For the text-containing cell, return its midpoint in (x, y) coordinate format. 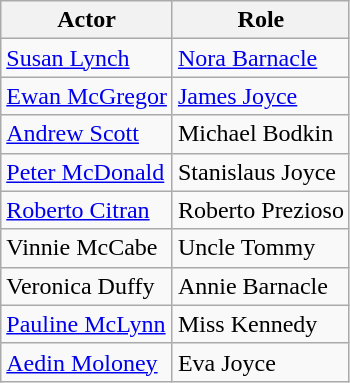
Miss Kennedy (260, 324)
Roberto Prezioso (260, 210)
Veronica Duffy (87, 286)
Eva Joyce (260, 362)
Peter McDonald (87, 172)
Uncle Tommy (260, 248)
Role (260, 20)
Annie Barnacle (260, 286)
Nora Barnacle (260, 58)
Stanislaus Joyce (260, 172)
James Joyce (260, 96)
Actor (87, 20)
Michael Bodkin (260, 134)
Andrew Scott (87, 134)
Pauline McLynn (87, 324)
Ewan McGregor (87, 96)
Vinnie McCabe (87, 248)
Roberto Citran (87, 210)
Aedin Moloney (87, 362)
Susan Lynch (87, 58)
